Provide the (x, y) coordinate of the cell's center where the given text is located.  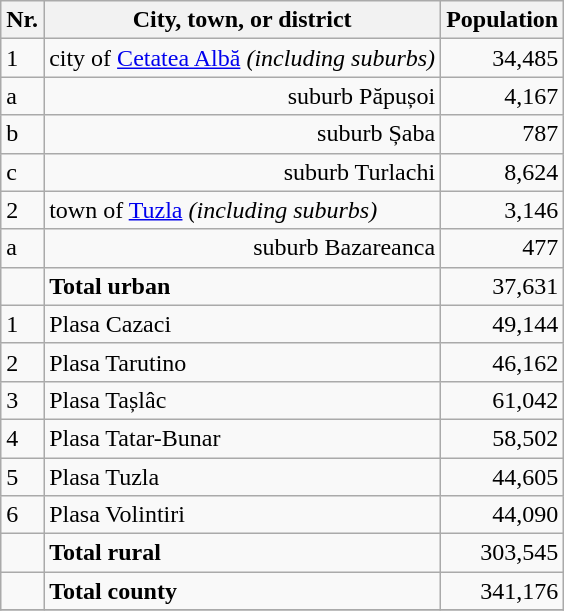
c (22, 172)
58,502 (502, 438)
Population (502, 20)
3 (22, 400)
341,176 (502, 591)
Total rural (242, 553)
Plasa Tuzla (242, 477)
49,144 (502, 324)
787 (502, 134)
Total county (242, 591)
44,090 (502, 515)
6 (22, 515)
34,485 (502, 58)
suburb Șaba (242, 134)
Total urban (242, 286)
city of Cetatea Albă (including suburbs) (242, 58)
44,605 (502, 477)
Plasa Tatar-Bunar (242, 438)
477 (502, 248)
Plasa Tașlâc (242, 400)
Plasa Tarutino (242, 362)
suburb Păpușoi (242, 96)
5 (22, 477)
Nr. (22, 20)
b (22, 134)
suburb Bazareanca (242, 248)
37,631 (502, 286)
4 (22, 438)
61,042 (502, 400)
46,162 (502, 362)
suburb Turlachi (242, 172)
3,146 (502, 210)
8,624 (502, 172)
Plasa Cazaci (242, 324)
303,545 (502, 553)
town of Tuzla (including suburbs) (242, 210)
Plasa Volintiri (242, 515)
City, town, or district (242, 20)
4,167 (502, 96)
